Scan for the cell matching the given text and deliver its (x, y) coordinate at center. 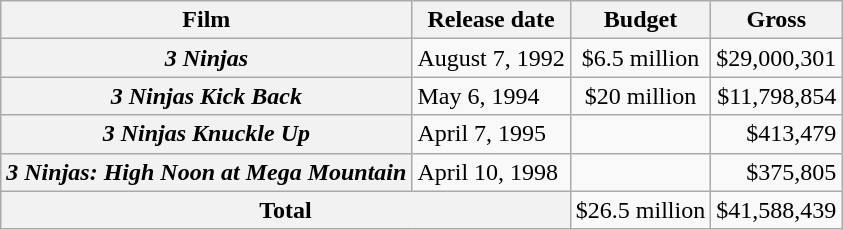
$29,000,301 (776, 58)
$20 million (640, 96)
Gross (776, 20)
3 Ninjas (206, 58)
Release date (491, 20)
$375,805 (776, 172)
May 6, 1994 (491, 96)
August 7, 1992 (491, 58)
Budget (640, 20)
$6.5 million (640, 58)
April 10, 1998 (491, 172)
3 Ninjas Knuckle Up (206, 134)
$413,479 (776, 134)
April 7, 1995 (491, 134)
3 Ninjas: High Noon at Mega Mountain (206, 172)
Total (286, 210)
Film (206, 20)
$41,588,439 (776, 210)
$26.5 million (640, 210)
3 Ninjas Kick Back (206, 96)
$11,798,854 (776, 96)
